Determine the [X, Y] coordinate at the center of the cell enclosing the given text.  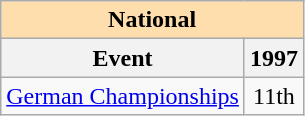
National [152, 20]
German Championships [123, 96]
1997 [274, 58]
11th [274, 96]
Event [123, 58]
